Find where the given text appears and provide that cell's center as [X, Y] coordinate. 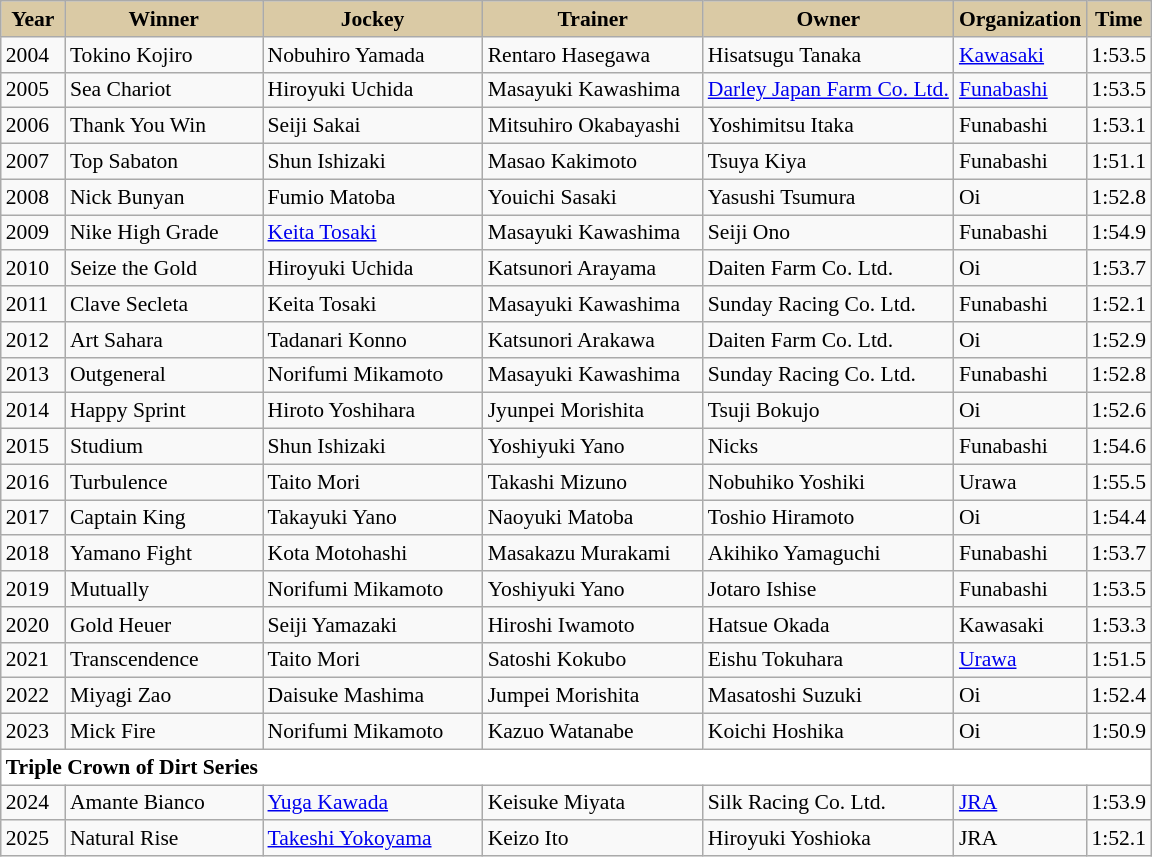
Yamano Fight [164, 554]
Year [33, 19]
1:51.1 [1118, 162]
Rentaro Hasegawa [593, 55]
Amante Bianco [164, 803]
2024 [33, 803]
Yoshimitsu Itaka [828, 126]
1:53.9 [1118, 803]
Youichi Sasaki [593, 197]
Kazuo Watanabe [593, 732]
Transcendence [164, 660]
Silk Racing Co. Ltd. [828, 803]
1:55.5 [1118, 482]
2018 [33, 554]
Darley Japan Farm Co. Ltd. [828, 90]
Tokino Kojiro [164, 55]
2009 [33, 233]
Yasushi Tsumura [828, 197]
Yuga Kawada [372, 803]
Naoyuki Matoba [593, 518]
Turbulence [164, 482]
Masao Kakimoto [593, 162]
Top Sabaton [164, 162]
Akihiko Yamaguchi [828, 554]
2023 [33, 732]
1:50.9 [1118, 732]
Outgeneral [164, 375]
Captain King [164, 518]
Tsuya Kiya [828, 162]
Takeshi Yokoyama [372, 839]
1:52.9 [1118, 340]
Seiji Ono [828, 233]
1:54.9 [1118, 233]
2007 [33, 162]
Masakazu Murakami [593, 554]
2005 [33, 90]
Tadanari Konno [372, 340]
Mitsuhiro Okabayashi [593, 126]
Tsuji Bokujo [828, 411]
Gold Heuer [164, 625]
Happy Sprint [164, 411]
2015 [33, 447]
Takashi Mizuno [593, 482]
Hiroto Yoshihara [372, 411]
2017 [33, 518]
Mick Fire [164, 732]
Hiroyuki Yoshioka [828, 839]
Nobuhiro Yamada [372, 55]
Jotaro Ishise [828, 589]
Art Sahara [164, 340]
Organization [1020, 19]
2021 [33, 660]
Nicks [828, 447]
Katsunori Arayama [593, 269]
Keisuke Miyata [593, 803]
Fumio Matoba [372, 197]
Hiroshi Iwamoto [593, 625]
Owner [828, 19]
Triple Crown of Dirt Series [576, 767]
2010 [33, 269]
Winner [164, 19]
Katsunori Arakawa [593, 340]
Seize the Gold [164, 269]
2008 [33, 197]
2011 [33, 304]
Mutually [164, 589]
Toshio Hiramoto [828, 518]
1:53.1 [1118, 126]
Natural Rise [164, 839]
Time [1118, 19]
2019 [33, 589]
Hatsue Okada [828, 625]
Eishu Tokuhara [828, 660]
Nobuhiko Yoshiki [828, 482]
Trainer [593, 19]
2020 [33, 625]
1:53.3 [1118, 625]
1:51.5 [1118, 660]
2025 [33, 839]
Jyunpei Morishita [593, 411]
2014 [33, 411]
2016 [33, 482]
Sea Chariot [164, 90]
1:54.6 [1118, 447]
Thank You Win [164, 126]
Masatoshi Suzuki [828, 696]
Satoshi Kokubo [593, 660]
1:52.4 [1118, 696]
2022 [33, 696]
Jumpei Morishita [593, 696]
2006 [33, 126]
2004 [33, 55]
2012 [33, 340]
Miyagi Zao [164, 696]
Nike High Grade [164, 233]
Jockey [372, 19]
1:52.6 [1118, 411]
Nick Bunyan [164, 197]
Koichi Hoshika [828, 732]
Takayuki Yano [372, 518]
Seiji Yamazaki [372, 625]
1:54.4 [1118, 518]
Hisatsugu Tanaka [828, 55]
Clave Secleta [164, 304]
Keizo Ito [593, 839]
Kota Motohashi [372, 554]
Seiji Sakai [372, 126]
Studium [164, 447]
Daisuke Mashima [372, 696]
2013 [33, 375]
